Identify which cell holds the provided text, then report its (X, Y) central coordinate. 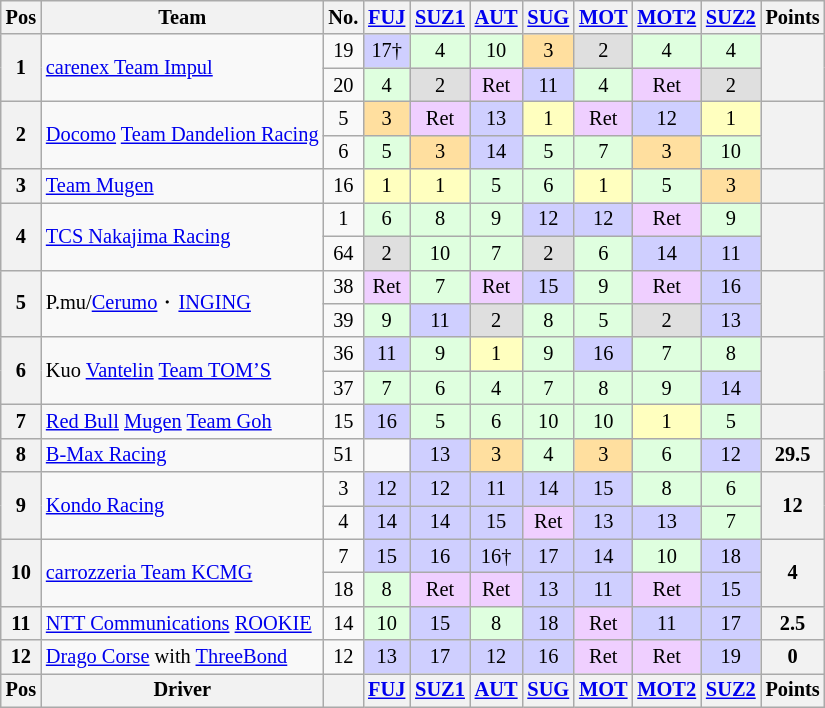
38 (344, 287)
carrozzeria Team KCMG (182, 572)
37 (344, 388)
Drago Corse with ThreeBond (182, 657)
17† (386, 51)
29.5 (793, 455)
Kondo Racing (182, 506)
36 (344, 354)
20 (344, 85)
Docomo Team Dandelion Racing (182, 134)
39 (344, 320)
51 (344, 455)
16† (496, 556)
Kuo Vantelin Team TOM’S (182, 370)
TCS Nakajima Racing (182, 236)
2.5 (793, 623)
B-Max Racing (182, 455)
Team (182, 17)
Driver (182, 690)
NTT Communications ROOKIE (182, 623)
carenex Team Impul (182, 68)
0 (793, 657)
No. (344, 17)
Red Bull Mugen Team Goh (182, 421)
P.mu/Cerumo・INGING (182, 304)
Team Mugen (182, 186)
64 (344, 253)
